Detect which cell encompasses the target text, then output its [X, Y] center coordinate. 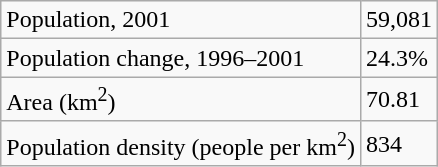
59,081 [398, 20]
Area (km2) [181, 100]
Population change, 1996–2001 [181, 58]
24.3% [398, 58]
Population, 2001 [181, 20]
Population density (people per km2) [181, 144]
70.81 [398, 100]
834 [398, 144]
